Provide the [x, y] coordinate of the cell's center where the given text is located.  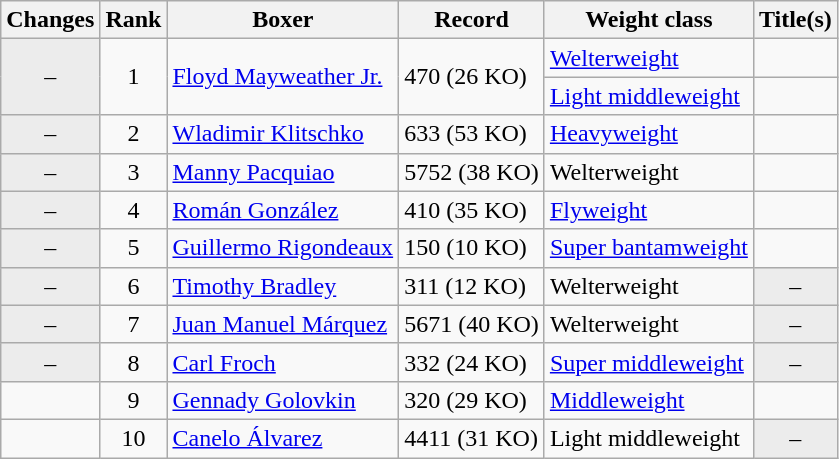
410 (35 KO) [472, 210]
5 [134, 248]
Carl Froch [283, 362]
4411 (31 KO) [472, 438]
2 [134, 134]
332 (24 KO) [472, 362]
Flyweight [648, 210]
Super middleweight [648, 362]
633 (53 KO) [472, 134]
Wladimir Klitschko [283, 134]
1 [134, 77]
4 [134, 210]
9 [134, 400]
Román González [283, 210]
Record [472, 20]
Heavyweight [648, 134]
Title(s) [795, 20]
8 [134, 362]
Middleweight [648, 400]
10 [134, 438]
3 [134, 172]
Timothy Bradley [283, 286]
5671 (40 KO) [472, 324]
5752 (38 KO) [472, 172]
6 [134, 286]
Changes [50, 20]
Floyd Mayweather Jr. [283, 77]
150 (10 KO) [472, 248]
Weight class [648, 20]
Gennady Golovkin [283, 400]
320 (29 KO) [472, 400]
Super bantamweight [648, 248]
7 [134, 324]
Manny Pacquiao [283, 172]
311 (12 KO) [472, 286]
Guillermo Rigondeaux [283, 248]
Rank [134, 20]
Boxer [283, 20]
Canelo Álvarez [283, 438]
470 (26 KO) [472, 77]
Juan Manuel Márquez [283, 324]
